Search for the cell housing the specified text and yield its (X, Y) center coordinate. 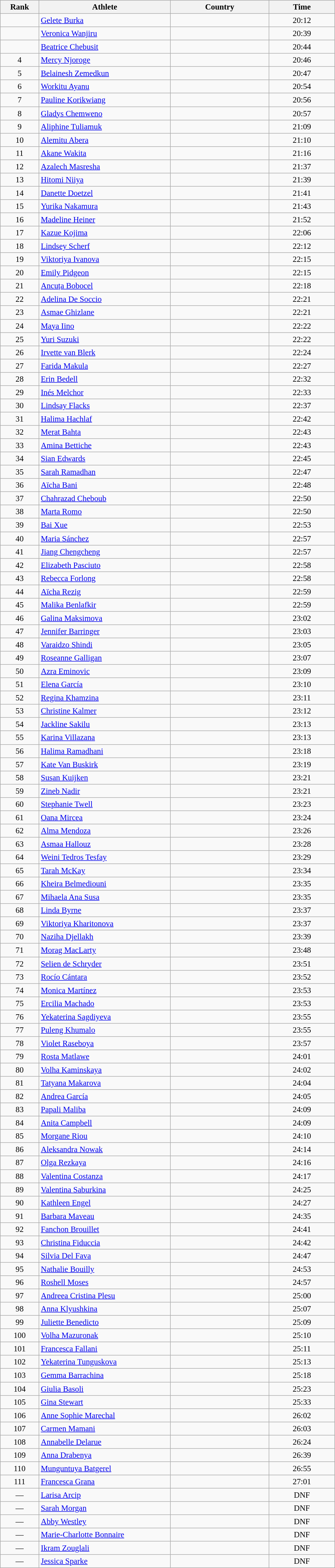
Sian Edwards (105, 459)
23:24 (302, 817)
28 (20, 379)
102 (20, 1362)
79 (20, 1057)
36 (20, 485)
66 (20, 884)
23:51 (302, 964)
24:04 (302, 1083)
Sarah Ramadhan (105, 472)
Volha Mazuronak (105, 1335)
Country (220, 7)
24:14 (302, 1150)
106 (20, 1415)
Maria Sánchez (105, 539)
Roseanne Galligan (105, 658)
23:10 (302, 685)
Yuri Suzuki (105, 339)
23:19 (302, 764)
Stephanie Twell (105, 804)
26:24 (302, 1442)
26:55 (302, 1468)
23:09 (302, 671)
Carmen Mamani (105, 1428)
13 (20, 180)
56 (20, 751)
Galina Maksimova (105, 618)
24:27 (302, 1203)
68 (20, 910)
17 (20, 233)
Anne Sophie Marechal (105, 1415)
67 (20, 897)
7 (20, 100)
20 (20, 273)
49 (20, 658)
54 (20, 724)
Elizabeth Pasciuto (105, 565)
Pauline Korikwiang (105, 100)
Inés Melchor (105, 392)
Linda Byrne (105, 910)
80 (20, 1070)
21:43 (302, 206)
63 (20, 844)
22:53 (302, 525)
51 (20, 685)
Roshell Moses (105, 1282)
85 (20, 1136)
104 (20, 1389)
24:05 (302, 1097)
Valentina Saburkina (105, 1190)
99 (20, 1322)
Varaidzo Shindi (105, 645)
Ercilia Machado (105, 1003)
Gelete Burka (105, 20)
Lindsay Flacks (105, 406)
Karina Villazana (105, 738)
107 (20, 1428)
Alma Mendoza (105, 831)
65 (20, 871)
39 (20, 525)
Aleksandra Nowak (105, 1150)
27:01 (302, 1482)
Zineb Nadir (105, 791)
Regina Khamzina (105, 698)
23:48 (302, 950)
75 (20, 1003)
Annabelle Delarue (105, 1442)
22:32 (302, 379)
Athlete (105, 7)
19 (20, 259)
22:24 (302, 352)
32 (20, 432)
52 (20, 698)
Puleng Khumalo (105, 1030)
24:35 (302, 1216)
24:01 (302, 1057)
21:10 (302, 140)
72 (20, 964)
21:09 (302, 127)
26:03 (302, 1428)
24:25 (302, 1190)
Alemitu Abera (105, 140)
26 (20, 352)
48 (20, 645)
20:12 (302, 20)
Francesca Grana (105, 1482)
26:39 (302, 1455)
95 (20, 1269)
105 (20, 1402)
Maya Iino (105, 326)
25:13 (302, 1362)
38 (20, 512)
5 (20, 74)
Lindsey Scherf (105, 246)
24:02 (302, 1070)
24 (20, 326)
Rank (20, 7)
25:07 (302, 1309)
30 (20, 406)
Larisa Arcip (105, 1495)
Merat Bahta (105, 432)
100 (20, 1335)
20:46 (302, 60)
20:56 (302, 100)
Sarah Morgan (105, 1508)
69 (20, 924)
Papali Maliba (105, 1110)
90 (20, 1203)
74 (20, 990)
25:23 (302, 1389)
46 (20, 618)
61 (20, 817)
23:05 (302, 645)
21:52 (302, 219)
Akane Wakita (105, 153)
Asmae Ghizlane (105, 313)
15 (20, 206)
23:28 (302, 844)
Monica Martínez (105, 990)
Morag MacLarty (105, 950)
6 (20, 87)
Asmaa Hallouz (105, 844)
84 (20, 1123)
Mihaela Ana Susa (105, 897)
Naziha Djellakh (105, 937)
108 (20, 1442)
Danette Doetzel (105, 193)
91 (20, 1216)
Bai Xue (105, 525)
92 (20, 1229)
71 (20, 950)
76 (20, 1017)
Olga Rezkaya (105, 1163)
58 (20, 777)
86 (20, 1150)
20:39 (302, 34)
22:42 (302, 419)
23:26 (302, 831)
Anna Drabenya (105, 1455)
Marta Romo (105, 512)
Workitu Ayanu (105, 87)
23:07 (302, 658)
45 (20, 605)
97 (20, 1296)
Madeline Heiner (105, 219)
20:57 (302, 113)
Viktoriya Ivanova (105, 259)
25:09 (302, 1322)
83 (20, 1110)
24:42 (302, 1243)
23:34 (302, 871)
Juliette Benedicto (105, 1322)
Rosta Matlawe (105, 1057)
20:54 (302, 87)
41 (20, 552)
21:41 (302, 193)
87 (20, 1163)
73 (20, 977)
62 (20, 831)
Hitomi Niiya (105, 180)
Aliphine Tuliamuk (105, 127)
Giulia Basoli (105, 1389)
25:18 (302, 1375)
Halima Hachlaf (105, 419)
22:18 (302, 286)
34 (20, 459)
20:44 (302, 47)
Kathleen Engel (105, 1203)
Azra Eminovic (105, 671)
24:10 (302, 1136)
23:03 (302, 632)
33 (20, 446)
22:37 (302, 406)
Mercy Njoroge (105, 60)
18 (20, 246)
Francesca Fallani (105, 1349)
82 (20, 1097)
23 (20, 313)
Barbara Maveau (105, 1216)
23:52 (302, 977)
24:17 (302, 1176)
Tarah McKay (105, 871)
Christina Fiduccia (105, 1243)
77 (20, 1030)
21:39 (302, 180)
14 (20, 193)
Chahrazad Cheboub (105, 499)
23:29 (302, 857)
110 (20, 1468)
Viktoriya Kharitonova (105, 924)
Rebecca Forlong (105, 578)
96 (20, 1282)
Kazue Kojima (105, 233)
Valentina Costanza (105, 1176)
35 (20, 472)
37 (20, 499)
Aïcha Rezig (105, 592)
53 (20, 711)
Silvia Del Fava (105, 1256)
Veronica Wanjiru (105, 34)
Ikram Zouglali (105, 1548)
59 (20, 791)
94 (20, 1256)
23:23 (302, 804)
Aïcha Bani (105, 485)
25:00 (302, 1296)
Irvette van Blerk (105, 352)
Gemma Barrachina (105, 1375)
Beatrice Chebusit (105, 47)
70 (20, 937)
Ancuța Bobocel (105, 286)
23:39 (302, 937)
47 (20, 632)
Christine Kalmer (105, 711)
Elena García (105, 685)
16 (20, 219)
Anita Campbell (105, 1123)
Tatyana Makarova (105, 1083)
Adelina De Soccio (105, 299)
93 (20, 1243)
Halima Ramadhani (105, 751)
22:48 (302, 485)
23:11 (302, 698)
81 (20, 1083)
Kheira Belmediouni (105, 884)
Time (302, 7)
109 (20, 1455)
Marie-Charlotte Bonnaire (105, 1535)
Farida Makula (105, 366)
4 (20, 60)
Selien de Schryder (105, 964)
60 (20, 804)
Oana Mircea (105, 817)
Susan Kuijken (105, 777)
Belainesh Zemedkun (105, 74)
24:41 (302, 1229)
26:02 (302, 1415)
23:12 (302, 711)
Kate Van Buskirk (105, 764)
Yekaterina Tunguskova (105, 1362)
31 (20, 419)
Malika Benlafkir (105, 605)
Munguntuya Batgerel (105, 1468)
103 (20, 1375)
Morgane Riou (105, 1136)
25:10 (302, 1335)
24:47 (302, 1256)
78 (20, 1043)
10 (20, 140)
22:06 (302, 233)
11 (20, 153)
Amina Bettiche (105, 446)
Jackline Sakilu (105, 724)
Abby Westley (105, 1522)
98 (20, 1309)
Erin Bedell (105, 379)
Jiang Chengcheng (105, 552)
89 (20, 1190)
22:27 (302, 366)
Yekaterina Sagdiyeva (105, 1017)
Volha Kaminskaya (105, 1070)
Weini Tedros Tesfay (105, 857)
29 (20, 392)
Yurika Nakamura (105, 206)
12 (20, 166)
Jessica Sparke (105, 1561)
Rocío Cántara (105, 977)
Emily Pidgeon (105, 273)
50 (20, 671)
Violet Raseboya (105, 1043)
21:37 (302, 166)
Nathalie Bouilly (105, 1269)
Andrea García (105, 1097)
Jennifer Barringer (105, 632)
25 (20, 339)
20:47 (302, 74)
24:16 (302, 1163)
25:33 (302, 1402)
23:57 (302, 1043)
22:47 (302, 472)
25:11 (302, 1349)
64 (20, 857)
22 (20, 299)
21 (20, 286)
111 (20, 1482)
Gladys Chemweno (105, 113)
101 (20, 1349)
55 (20, 738)
21:16 (302, 153)
24:53 (302, 1269)
9 (20, 127)
Anna Klyushkina (105, 1309)
Andreea Cristina Plesu (105, 1296)
57 (20, 764)
42 (20, 565)
8 (20, 113)
43 (20, 578)
22:33 (302, 392)
24:57 (302, 1282)
27 (20, 366)
23:18 (302, 751)
Fanchon Brouillet (105, 1229)
40 (20, 539)
23:02 (302, 618)
44 (20, 592)
Gina Stewart (105, 1402)
22:45 (302, 459)
88 (20, 1176)
Azalech Masresha (105, 166)
22:12 (302, 246)
